Capture the cell that displays the provided text and extract its [x, y] central coordinate. 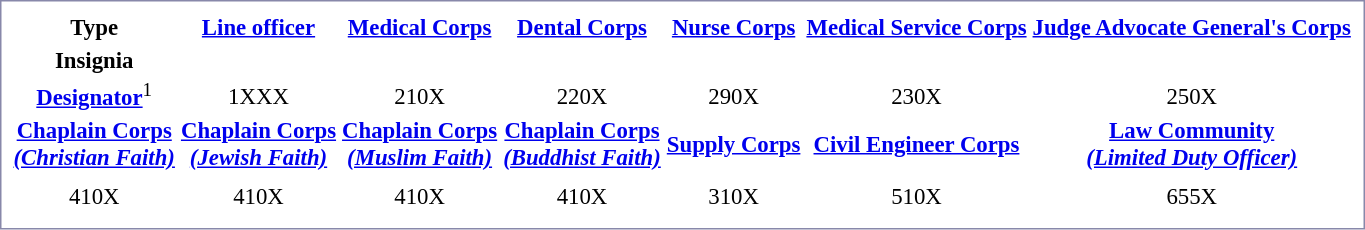
210X [420, 96]
220X [582, 96]
Chaplain Corps(Muslim Faith) [420, 144]
Type [94, 27]
Line officer [258, 27]
Chaplain Corps(Buddhist Faith) [582, 144]
Medical Corps [420, 27]
Chaplain Corps(Christian Faith) [94, 144]
Civil Engineer Corps [916, 144]
230X [916, 96]
Nurse Corps [734, 27]
290X [734, 96]
Law Community(Limited Duty Officer) [1192, 144]
Supply Corps [734, 144]
Medical Service Corps [916, 27]
Insignia [94, 60]
310X [734, 197]
510X [916, 197]
Designator1 [94, 96]
655X [1192, 197]
Judge Advocate General's Corps [1192, 27]
1XXX [258, 96]
250X [1192, 96]
Dental Corps [582, 27]
Chaplain Corps(Jewish Faith) [258, 144]
